For the text-containing cell, return its midpoint in (x, y) coordinate format. 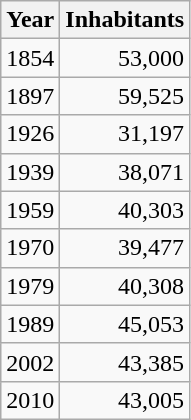
1897 (30, 96)
43,385 (125, 362)
59,525 (125, 96)
2010 (30, 400)
40,308 (125, 286)
1989 (30, 324)
45,053 (125, 324)
31,197 (125, 134)
1926 (30, 134)
2002 (30, 362)
1970 (30, 248)
1854 (30, 58)
1939 (30, 172)
Inhabitants (125, 20)
1979 (30, 286)
40,303 (125, 210)
Year (30, 20)
43,005 (125, 400)
1959 (30, 210)
39,477 (125, 248)
53,000 (125, 58)
38,071 (125, 172)
